Return [x, y] of the center of cell containing provided text 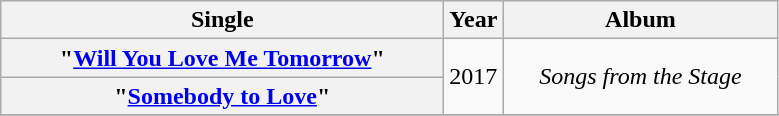
"Will You Love Me Tomorrow" [222, 58]
"Somebody to Love" [222, 96]
Year [474, 20]
Songs from the Stage [640, 77]
2017 [474, 77]
Album [640, 20]
Single [222, 20]
